Find where the given text appears and provide that cell's center as [X, Y] coordinate. 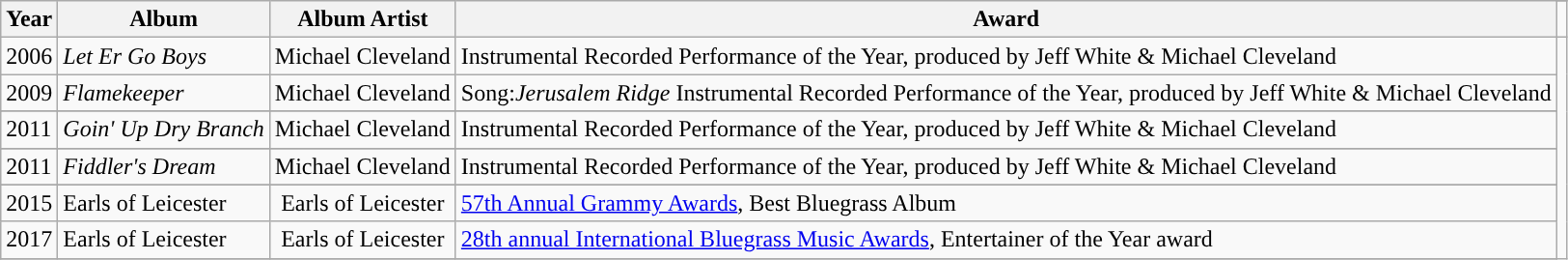
2015 [29, 203]
2017 [29, 240]
57th Annual Grammy Awards, Best Bluegrass Album [1005, 203]
2009 [29, 93]
Award [1005, 19]
Flamekeeper [164, 93]
Fiddler's Dream [164, 166]
Album [164, 19]
Goin' Up Dry Branch [164, 130]
28th annual International Bluegrass Music Awards, Entertainer of the Year award [1005, 240]
Album Artist [363, 19]
Year [29, 19]
Let Er Go Boys [164, 56]
Song:Jerusalem Ridge Instrumental Recorded Performance of the Year, produced by Jeff White & Michael Cleveland [1005, 93]
2006 [29, 56]
